Find where the given text appears and provide that cell's center as (X, Y) coordinate. 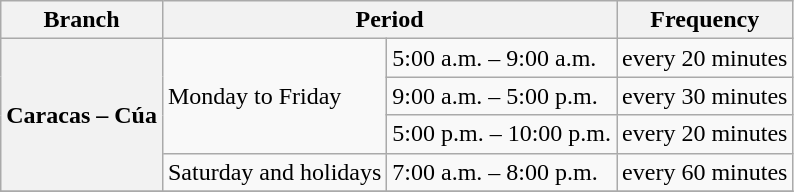
Period (389, 20)
Saturday and holidays (274, 172)
Branch (82, 20)
9:00 a.m. – 5:00 p.m. (502, 96)
5:00 a.m. – 9:00 a.m. (502, 58)
Caracas – Cúa (82, 115)
5:00 p.m. – 10:00 p.m. (502, 134)
Frequency (705, 20)
Monday to Friday (274, 96)
every 60 minutes (705, 172)
every 30 minutes (705, 96)
7:00 a.m. – 8:00 p.m. (502, 172)
